Search for the cell housing the specified text and yield its [x, y] center coordinate. 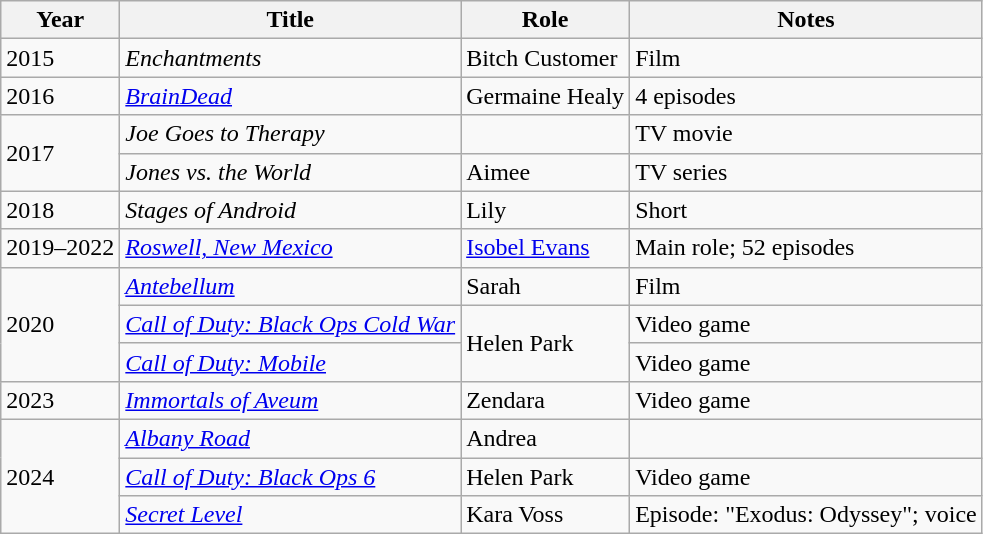
Episode: "Exodus: Odyssey"; voice [806, 515]
Sarah [546, 286]
2016 [60, 96]
Secret Level [290, 515]
Lily [546, 210]
TV movie [806, 134]
2023 [60, 400]
Jones vs. the World [290, 172]
Zendara [546, 400]
Roswell, New Mexico [290, 248]
Andrea [546, 438]
Stages of Android [290, 210]
Bitch Customer [546, 58]
Germaine Healy [546, 96]
Antebellum [290, 286]
Short [806, 210]
Notes [806, 20]
Enchantments [290, 58]
Aimee [546, 172]
BrainDead [290, 96]
Title [290, 20]
Kara Voss [546, 515]
2019–2022 [60, 248]
Joe Goes to Therapy [290, 134]
Role [546, 20]
Albany Road [290, 438]
Call of Duty: Black Ops 6 [290, 477]
2017 [60, 153]
Call of Duty: Mobile [290, 362]
2024 [60, 476]
Call of Duty: Black Ops Cold War [290, 324]
2020 [60, 324]
Year [60, 20]
4 episodes [806, 96]
TV series [806, 172]
2015 [60, 58]
2018 [60, 210]
Immortals of Aveum [290, 400]
Main role; 52 episodes [806, 248]
Isobel Evans [546, 248]
